From the cell containing the given text, extract its center point as [x, y] coordinate. 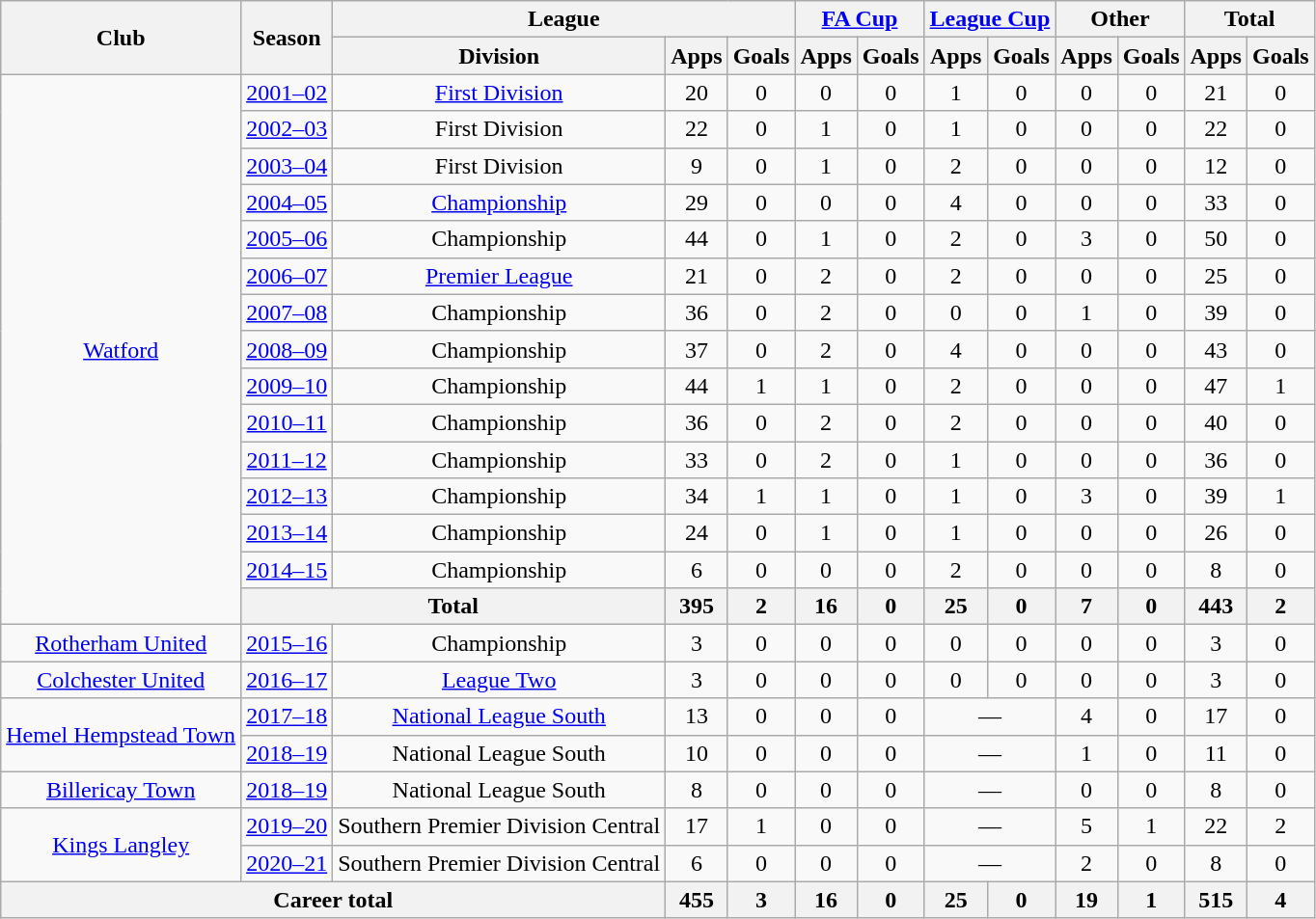
2007–08 [288, 312]
43 [1216, 349]
Billericay Town [122, 790]
19 [1086, 900]
2020–21 [288, 863]
7 [1086, 607]
League Two [500, 680]
2006–07 [288, 276]
2005–06 [288, 239]
515 [1216, 900]
Kings Langley [122, 845]
Career total [334, 900]
29 [697, 203]
443 [1216, 607]
2009–10 [288, 386]
2012–13 [288, 497]
2003–04 [288, 166]
Colchester United [122, 680]
5 [1086, 826]
2002–03 [288, 129]
2019–20 [288, 826]
Watford [122, 349]
2011–12 [288, 460]
Club [122, 38]
Division [500, 56]
9 [697, 166]
2013–14 [288, 533]
455 [697, 900]
Season [288, 38]
2001–02 [288, 93]
2017–18 [288, 716]
26 [1216, 533]
395 [697, 607]
10 [697, 753]
Premier League [500, 276]
Other [1120, 19]
13 [697, 716]
2004–05 [288, 203]
League [563, 19]
2014–15 [288, 570]
2010–11 [288, 422]
11 [1216, 753]
FA Cup [860, 19]
League Cup [990, 19]
2016–17 [288, 680]
40 [1216, 422]
Rotherham United [122, 643]
2008–09 [288, 349]
47 [1216, 386]
20 [697, 93]
12 [1216, 166]
50 [1216, 239]
24 [697, 533]
34 [697, 497]
37 [697, 349]
Hemel Hempstead Town [122, 735]
2015–16 [288, 643]
